Search for the cell housing the specified text and yield its [X, Y] center coordinate. 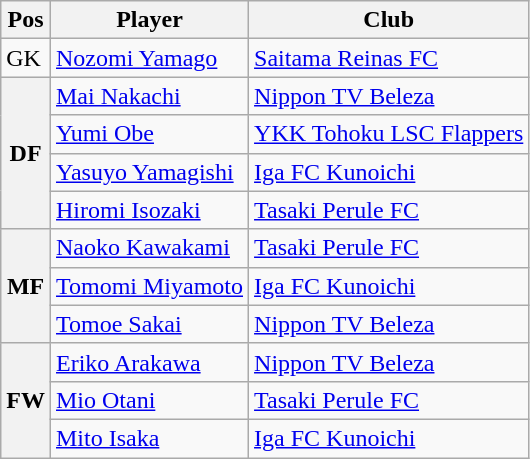
MF [26, 286]
Yasuyo Yamagishi [149, 172]
Yumi Obe [149, 134]
Naoko Kawakami [149, 248]
Hiromi Isozaki [149, 210]
Mito Isaka [149, 438]
Saitama Reinas FC [389, 58]
Eriko Arakawa [149, 362]
FW [26, 400]
Tomomi Miyamoto [149, 286]
Pos [26, 20]
Club [389, 20]
Mio Otani [149, 400]
YKK Tohoku LSC Flappers [389, 134]
DF [26, 153]
Tomoe Sakai [149, 324]
GK [26, 58]
Player [149, 20]
Nozomi Yamago [149, 58]
Mai Nakachi [149, 96]
